Detect which cell encompasses the target text, then output its [X, Y] center coordinate. 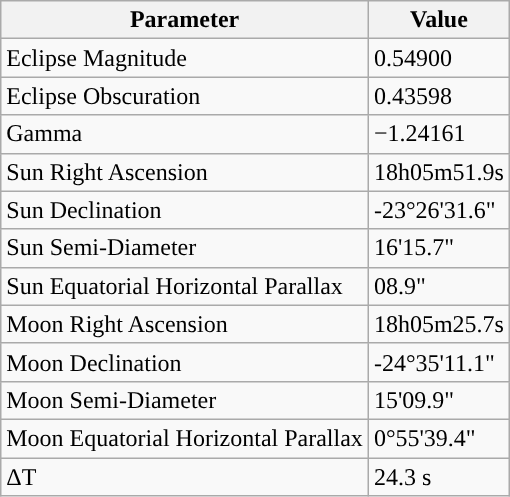
Gamma [185, 134]
0.54900 [438, 58]
18h05m25.7s [438, 324]
-24°35'11.1" [438, 362]
Moon Semi-Diameter [185, 400]
Value [438, 20]
0°55'39.4" [438, 438]
15'09.9" [438, 400]
−1.24161 [438, 134]
Sun Semi-Diameter [185, 248]
Eclipse Magnitude [185, 58]
ΔT [185, 477]
16'15.7" [438, 248]
-23°26'31.6" [438, 210]
Sun Right Ascension [185, 172]
18h05m51.9s [438, 172]
08.9" [438, 286]
Eclipse Obscuration [185, 96]
Parameter [185, 20]
Sun Declination [185, 210]
Moon Right Ascension [185, 324]
0.43598 [438, 96]
Moon Equatorial Horizontal Parallax [185, 438]
24.3 s [438, 477]
Sun Equatorial Horizontal Parallax [185, 286]
Moon Declination [185, 362]
